Return [X, Y] of the center of cell containing provided text 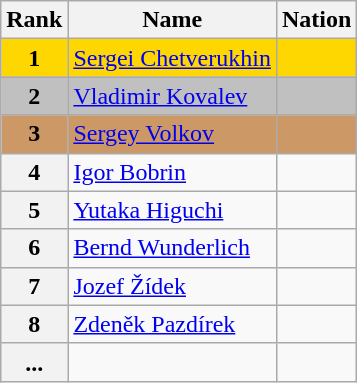
Nation [316, 20]
... [34, 362]
Jozef Žídek [172, 286]
3 [34, 134]
5 [34, 210]
8 [34, 324]
4 [34, 172]
Sergey Volkov [172, 134]
Vladimir Kovalev [172, 96]
Zdeněk Pazdírek [172, 324]
6 [34, 248]
Name [172, 20]
7 [34, 286]
Yutaka Higuchi [172, 210]
1 [34, 58]
2 [34, 96]
Bernd Wunderlich [172, 248]
Igor Bobrin [172, 172]
Rank [34, 20]
Sergei Chetverukhin [172, 58]
